Capture the cell that displays the provided text and extract its (x, y) central coordinate. 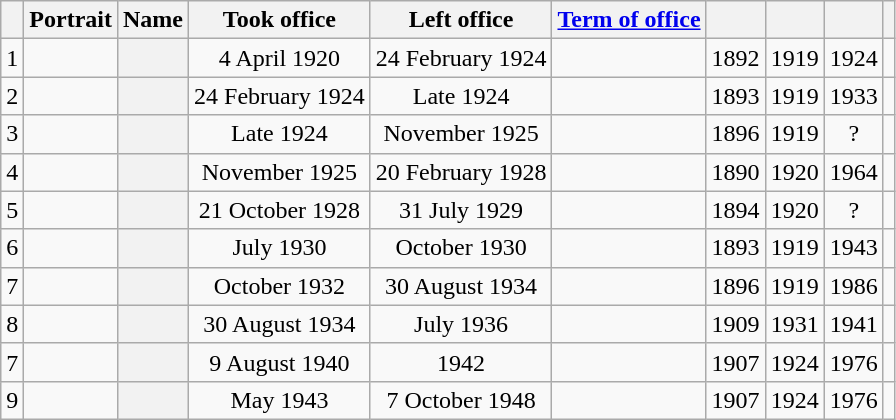
7 October 1948 (461, 400)
1892 (736, 58)
1 (12, 58)
4 (12, 172)
1931 (794, 324)
1986 (854, 286)
1933 (854, 96)
31 July 1929 (461, 210)
9 (12, 400)
6 (12, 248)
5 (12, 210)
Portrait (71, 20)
July 1936 (461, 324)
October 1930 (461, 248)
Name (152, 20)
1890 (736, 172)
1941 (854, 324)
1942 (461, 362)
1909 (736, 324)
1943 (854, 248)
Took office (280, 20)
9 August 1940 (280, 362)
20 February 1928 (461, 172)
1964 (854, 172)
Term of office (629, 20)
October 1932 (280, 286)
21 October 1928 (280, 210)
2 (12, 96)
3 (12, 134)
1894 (736, 210)
Left office (461, 20)
4 April 1920 (280, 58)
8 (12, 324)
July 1930 (280, 248)
May 1943 (280, 400)
